Search for the cell housing the specified text and yield its [x, y] center coordinate. 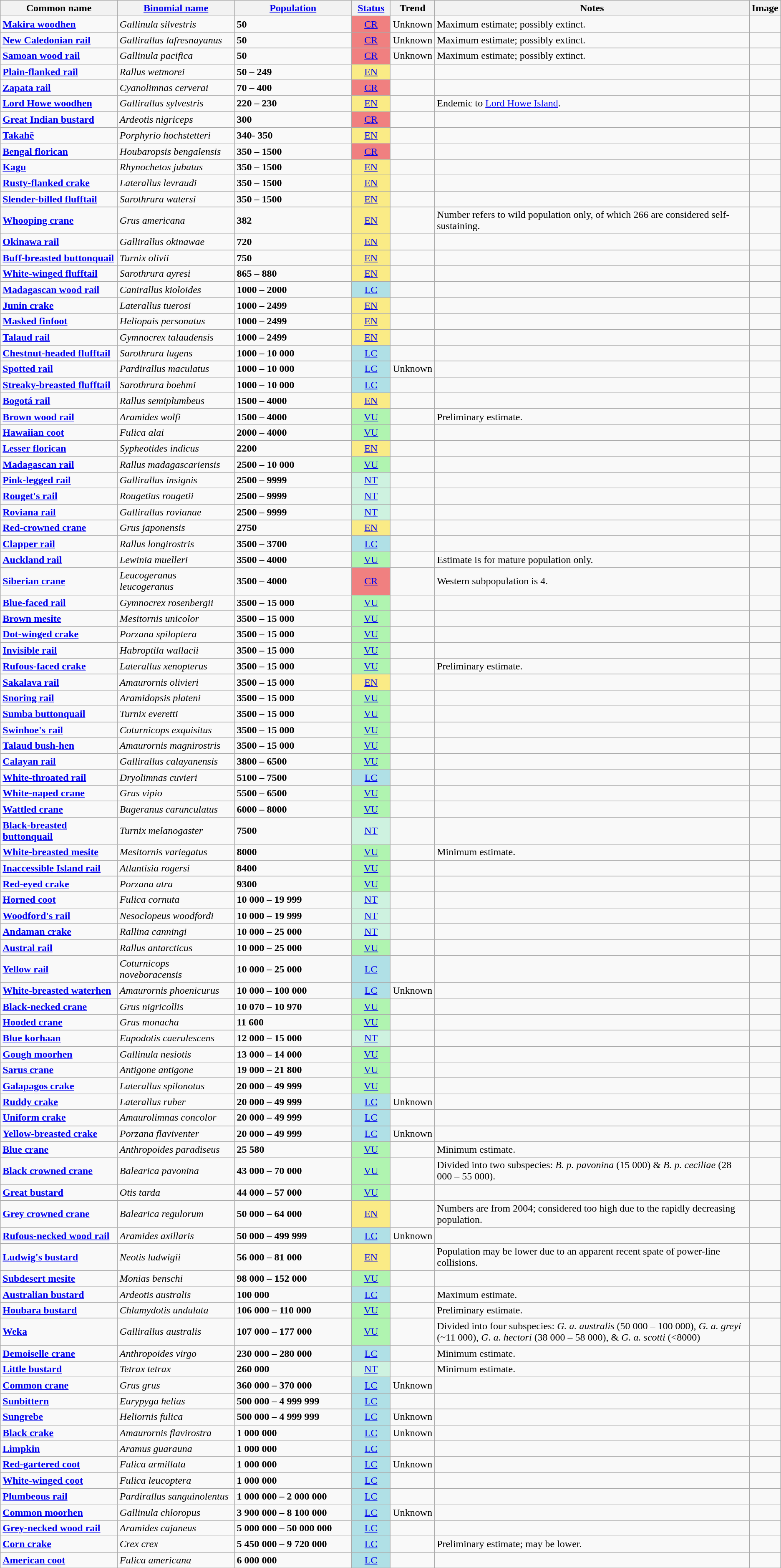
865 – 880 [293, 274]
Fulica americana [176, 1560]
Population may be lower due to an apparent recent spate of power-line collisions. [592, 1257]
Porzana atra [176, 884]
Gallinula silvestris [176, 24]
19 000 – 21 800 [293, 1070]
Mesitornis unicolor [176, 619]
Dryolimnas cuvieri [176, 778]
Woodford's rail [59, 916]
Red-crowned crane [59, 528]
106 000 – 110 000 [293, 1310]
3800 – 6500 [293, 762]
Endemic to Lord Howe Island. [592, 104]
Fulica cornuta [176, 900]
Porphyrio hochstetteri [176, 135]
Cyanolimnas cerverai [176, 88]
Gymnocrex rosenbergii [176, 603]
Grus grus [176, 1385]
Dot-winged crake [59, 634]
Pardirallus maculatus [176, 369]
Red-gartered coot [59, 1464]
9300 [293, 884]
13 000 – 14 000 [293, 1054]
Blue crane [59, 1149]
Leucogeranus leucogeranus [176, 581]
Siberian crane [59, 581]
Aramidopsis plateni [176, 698]
Masked finfoot [59, 321]
Calayan rail [59, 762]
Amaurornis magnirostris [176, 746]
Uniform crake [59, 1118]
5 000 000 – 50 000 000 [293, 1528]
1 000 000 – 2 000 000 [293, 1496]
Aramides cajaneus [176, 1528]
12 000 – 15 000 [293, 1038]
Black crake [59, 1433]
Black-necked crane [59, 1006]
Heliornis fulica [176, 1417]
44 000 – 57 000 [293, 1192]
Plain-flanked rail [59, 72]
Gallirallus rovianae [176, 512]
Grus americana [176, 220]
Amaurornis phoenicurus [176, 990]
Lesser florican [59, 448]
Demoiselle crane [59, 1353]
White-winged coot [59, 1480]
Rallus wetmorei [176, 72]
Eupodotis caerulescens [176, 1038]
Neotis ludwigii [176, 1257]
Fulica leucoptera [176, 1480]
Rufous-faced crake [59, 666]
Black crowned crane [59, 1171]
Notes [592, 8]
Clapper rail [59, 544]
Balearica regulorum [176, 1214]
Horned coot [59, 900]
Snoring rail [59, 698]
Amaurornis olivieri [176, 682]
Monias benschi [176, 1278]
Blue-faced rail [59, 603]
White-winged flufftail [59, 274]
Status [371, 8]
Plumbeous rail [59, 1496]
50 000 – 499 999 [293, 1235]
Gallirallus australis [176, 1332]
3 900 000 – 8 100 000 [293, 1512]
Rougetius rougetii [176, 496]
750 [293, 258]
1000 – 2000 [293, 290]
Maximum estimate. [592, 1294]
Rhynochetos jubatus [176, 167]
Rallus longirostris [176, 544]
Binomial name [176, 8]
Numbers are from 2004; considered too high due to the rapidly decreasing population. [592, 1214]
American coot [59, 1560]
Amaurolimnas concolor [176, 1118]
Mesitornis variegatus [176, 852]
Red-eyed crake [59, 884]
Fulica armillata [176, 1464]
107 000 – 177 000 [293, 1332]
Brown wood rail [59, 417]
Coturnicops exquisitus [176, 730]
2200 [293, 448]
Aramus guarauna [176, 1449]
Grus monacha [176, 1023]
220 – 230 [293, 104]
Laterallus tuerosi [176, 306]
Turnix everetti [176, 714]
Porzana flaviventer [176, 1134]
Aramides axillaris [176, 1235]
Spotted rail [59, 369]
Little bustard [59, 1369]
Australian bustard [59, 1294]
Wattled crane [59, 809]
Slender-billed flufftail [59, 199]
Yellow-breasted crake [59, 1134]
Lewinia muelleri [176, 560]
Rusty-flanked crake [59, 183]
260 000 [293, 1369]
Gallirallus sylvestris [176, 104]
10 070 – 10 970 [293, 1006]
Sarothrura boehmi [176, 385]
Rallus semiplumbeus [176, 401]
Preliminary estimate; may be lower. [592, 1544]
Rallus madagascariensis [176, 465]
Anthropoides virgo [176, 1353]
Brown mesite [59, 619]
Houbara bustard [59, 1310]
Madagascan wood rail [59, 290]
White-breasted mesite [59, 852]
Kagu [59, 167]
Crex crex [176, 1544]
Streaky-breasted flufftail [59, 385]
Eurypyga helias [176, 1401]
8400 [293, 868]
Population [293, 8]
300 [293, 119]
Invisible rail [59, 650]
Sarus crane [59, 1070]
340- 350 [293, 135]
5100 – 7500 [293, 778]
8000 [293, 852]
Gallinula pacifica [176, 56]
Corn crake [59, 1544]
Gallirallus insignis [176, 480]
Austral rail [59, 947]
2000 – 4000 [293, 432]
Fulica alai [176, 432]
Gymnocrex talaudensis [176, 337]
Buff-breasted buttonquail [59, 258]
360 000 – 370 000 [293, 1385]
White-naped crane [59, 793]
Laterallus xenopterus [176, 666]
Grus nigricollis [176, 1006]
11 600 [293, 1023]
Roviana rail [59, 512]
Ludwig's bustard [59, 1257]
Gallirallus calayanensis [176, 762]
Rouget's rail [59, 496]
Hooded crane [59, 1023]
Divided into two subspecies: B. p. pavonina (15 000) & B. p. ceciliae (28 000 – 55 000). [592, 1171]
2500 – 10 000 [293, 465]
Sypheotides indicus [176, 448]
Common crane [59, 1385]
Sumba buttonquail [59, 714]
Sarothrura watersi [176, 199]
White-throated rail [59, 778]
Trend [413, 8]
25 580 [293, 1149]
Sarothrura lugens [176, 353]
50 000 – 64 000 [293, 1214]
Gallinula nesiotis [176, 1054]
Antigone antigone [176, 1070]
Ruddy crake [59, 1102]
Great bustard [59, 1192]
Common name [59, 8]
Inaccessible Island rail [59, 868]
Bengal florican [59, 151]
Pink-legged rail [59, 480]
Grey crowned crane [59, 1214]
Nesoclopeus woodfordi [176, 916]
Rufous-necked wood rail [59, 1235]
Subdesert mesite [59, 1278]
Gallinula chloropus [176, 1512]
Makira woodhen [59, 24]
Grey-necked wood rail [59, 1528]
Hawaiian coot [59, 432]
Gough moorhen [59, 1054]
Junin crake [59, 306]
Sarothrura ayresi [176, 274]
6000 – 8000 [293, 809]
10 000 – 100 000 [293, 990]
230 000 – 280 000 [293, 1353]
Takahē [59, 135]
Turnix olivii [176, 258]
Blue korhaan [59, 1038]
2750 [293, 528]
Houbaropsis bengalensis [176, 151]
New Caledonian rail [59, 40]
Rallina canningi [176, 932]
Sunbittern [59, 1401]
382 [293, 220]
Whooping crane [59, 220]
Coturnicops noveboracensis [176, 969]
Habroptila wallacii [176, 650]
Anthropoides paradiseus [176, 1149]
Madagascan rail [59, 465]
Black-breasted buttonquail [59, 831]
Turnix melanogaster [176, 831]
Chlamydotis undulata [176, 1310]
Balearica pavonina [176, 1171]
Chestnut-headed flufftail [59, 353]
Western subpopulation is 4. [592, 581]
Canirallus kioloides [176, 290]
Porzana spiloptera [176, 634]
Estimate is for mature population only. [592, 560]
Auckland rail [59, 560]
Number refers to wild population only, of which 266 are considered self-sustaining. [592, 220]
Gallirallus okinawae [176, 242]
Image [765, 8]
Ardeotis australis [176, 1294]
Heliopais personatus [176, 321]
720 [293, 242]
Yellow rail [59, 969]
Lord Howe woodhen [59, 104]
Limpkin [59, 1449]
Swinhoe's rail [59, 730]
Aramides wolfi [176, 417]
White-breasted waterhen [59, 990]
Sungrebe [59, 1417]
Weka [59, 1332]
Tetrax tetrax [176, 1369]
Laterallus levraudi [176, 183]
7500 [293, 831]
Otis tarda [176, 1192]
Grus vipio [176, 793]
Okinawa rail [59, 242]
Talaud rail [59, 337]
70 – 400 [293, 88]
6 000 000 [293, 1560]
Gallirallus lafresnayanus [176, 40]
Bugeranus carunculatus [176, 809]
5500 – 6500 [293, 793]
Atlantisia rogersi [176, 868]
3500 – 3700 [293, 544]
Bogotá rail [59, 401]
Great Indian bustard [59, 119]
43 000 – 70 000 [293, 1171]
5 450 000 – 9 720 000 [293, 1544]
98 000 – 152 000 [293, 1278]
Zapata rail [59, 88]
Samoan wood rail [59, 56]
Laterallus spilonotus [176, 1086]
Talaud bush-hen [59, 746]
56 000 – 81 000 [293, 1257]
Galapagos crake [59, 1086]
Laterallus ruber [176, 1102]
Sakalava rail [59, 682]
Divided into four subspecies: G. a. australis (50 000 – 100 000), G. a. greyi (~11 000), G. a. hectori (38 000 – 58 000), & G. a. scotti (<8000) [592, 1332]
Andaman crake [59, 932]
Rallus antarcticus [176, 947]
50 – 249 [293, 72]
Amaurornis flavirostra [176, 1433]
Common moorhen [59, 1512]
Pardirallus sanguinolentus [176, 1496]
Grus japonensis [176, 528]
Ardeotis nigriceps [176, 119]
100 000 [293, 1294]
